Output the (x, y) coordinate of the center of the cell containing the given text.  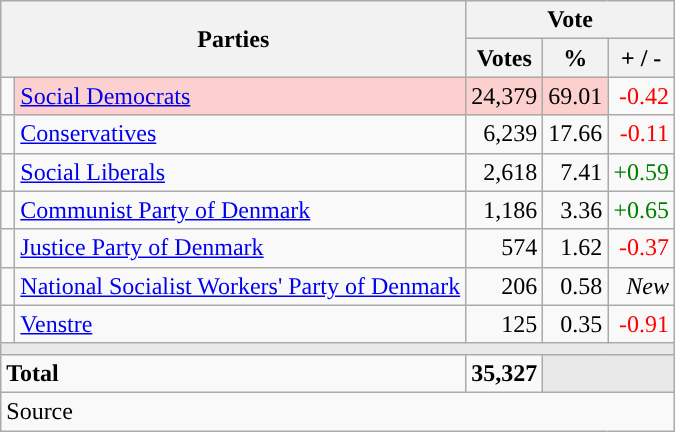
7.41 (576, 172)
-0.91 (642, 324)
-0.11 (642, 134)
+ / - (642, 58)
% (576, 58)
Social Liberals (240, 172)
Vote (570, 20)
Venstre (240, 324)
1.62 (576, 248)
35,327 (504, 373)
17.66 (576, 134)
69.01 (576, 96)
New (642, 286)
+0.59 (642, 172)
24,379 (504, 96)
Conservatives (240, 134)
Parties (234, 39)
-0.42 (642, 96)
125 (504, 324)
0.58 (576, 286)
Total (234, 373)
National Socialist Workers' Party of Denmark (240, 286)
Social Democrats (240, 96)
0.35 (576, 324)
Communist Party of Denmark (240, 210)
3.36 (576, 210)
-0.37 (642, 248)
Votes (504, 58)
6,239 (504, 134)
206 (504, 286)
Source (338, 411)
Justice Party of Denmark (240, 248)
+0.65 (642, 210)
574 (504, 248)
1,186 (504, 210)
2,618 (504, 172)
